Identify which cell holds the provided text, then report its [x, y] central coordinate. 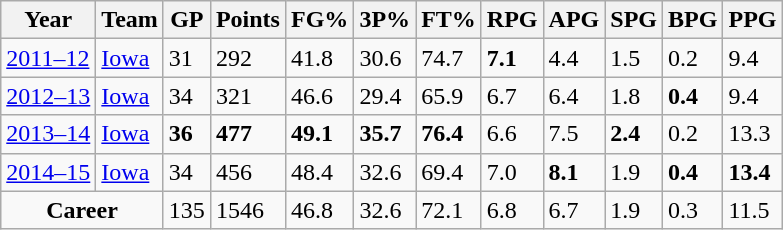
APG [574, 20]
69.4 [449, 172]
2011–12 [48, 58]
36 [186, 134]
SPG [634, 20]
65.9 [449, 96]
Career [82, 210]
6.4 [574, 96]
7.1 [512, 58]
2014–15 [48, 172]
FT% [449, 20]
Points [248, 20]
477 [248, 134]
3P% [385, 20]
7.0 [512, 172]
48.4 [319, 172]
13.4 [752, 172]
1546 [248, 210]
8.1 [574, 172]
29.4 [385, 96]
76.4 [449, 134]
FG% [319, 20]
1.5 [634, 58]
13.3 [752, 134]
35.7 [385, 134]
2012–13 [48, 96]
2013–14 [48, 134]
30.6 [385, 58]
31 [186, 58]
72.1 [449, 210]
Year [48, 20]
2.4 [634, 134]
41.8 [319, 58]
0.3 [693, 210]
Team [130, 20]
6.6 [512, 134]
4.4 [574, 58]
49.1 [319, 134]
PPG [752, 20]
BPG [693, 20]
321 [248, 96]
7.5 [574, 134]
456 [248, 172]
GP [186, 20]
11.5 [752, 210]
135 [186, 210]
RPG [512, 20]
292 [248, 58]
6.8 [512, 210]
74.7 [449, 58]
46.8 [319, 210]
1.8 [634, 96]
46.6 [319, 96]
